Pinpoint the cell where the given text exists, returning its [X, Y] midpoint coordinate. 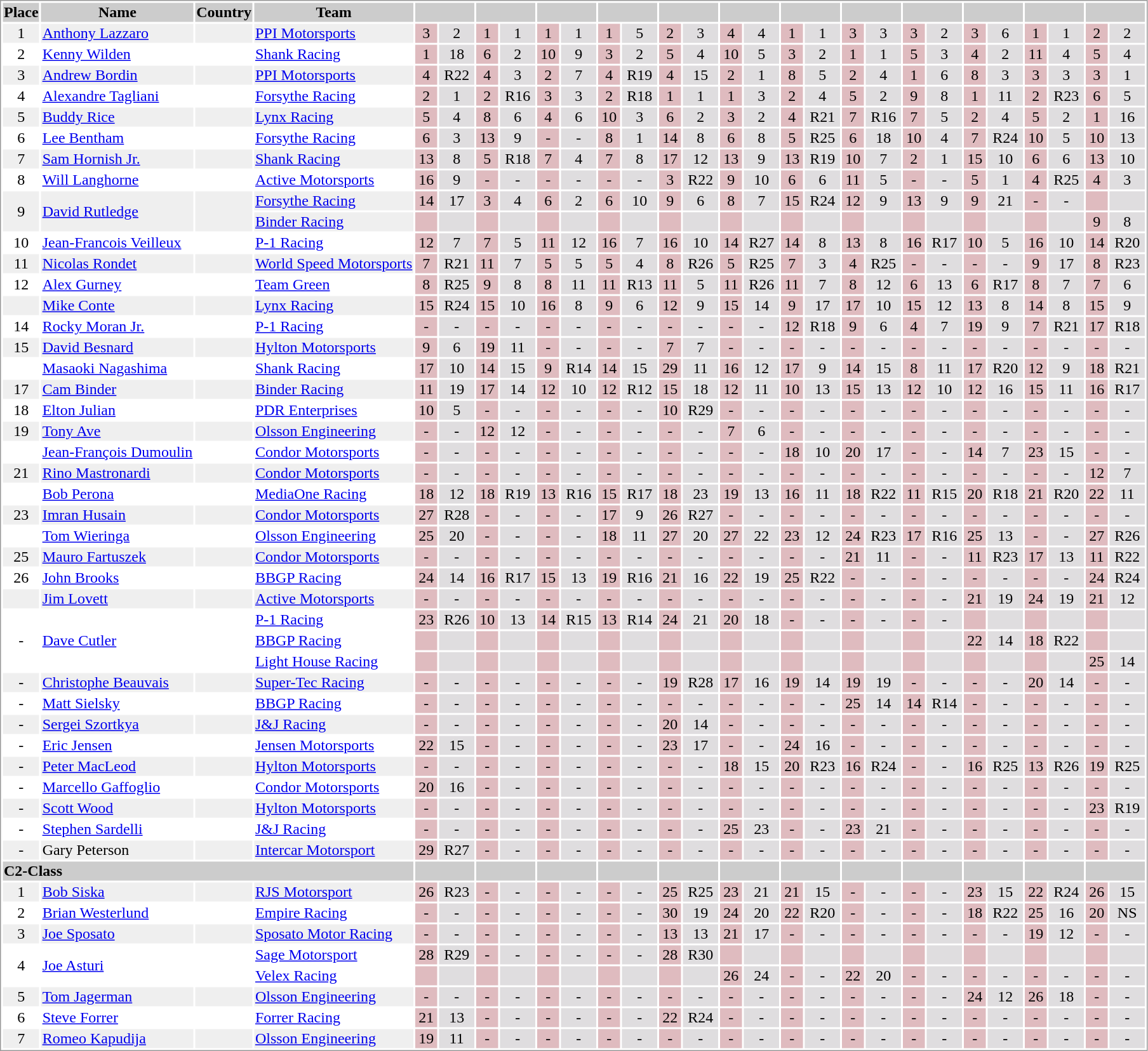
Elton Julian [117, 411]
C2-Class [208, 871]
Super-Tec Racing [333, 682]
Cam Binder [117, 389]
Masaoki Nagashima [117, 369]
Team Green [333, 285]
Brian Westerlund [117, 913]
R30 [701, 955]
Stephen Sardelli [117, 830]
David Rutledge [117, 212]
Forrer Racing [333, 1017]
R12 [640, 389]
Bob Siska [117, 892]
Nicolas Rondet [117, 263]
Alex Gurney [117, 285]
Mike Conte [117, 305]
RJS Motorsport [333, 892]
Dave Cutler [117, 641]
Kenny Wilden [117, 54]
World Speed Motorsports [333, 263]
Light House Racing [333, 662]
Gary Peterson [117, 850]
Tony Ave [117, 431]
Sam Hornish Jr. [117, 159]
Lee Bentham [117, 138]
Jean-François Dumoulin [117, 453]
Anthony Lazzaro [117, 34]
R13 [640, 285]
Eric Jensen [117, 746]
Alexandre Tagliani [117, 96]
Sage Motorsport [333, 955]
Bob Perona [117, 494]
Velex Racing [333, 975]
Country [224, 12]
Matt Sielsky [117, 704]
Place [21, 12]
Scott Wood [117, 808]
Tom Wieringa [117, 536]
30 [671, 913]
Empire Racing [333, 913]
Joe Sposato [117, 934]
Jean-Francois Veilleux [117, 243]
Will Langhorne [117, 180]
Marcello Gaffoglio [117, 788]
MediaOne Racing [333, 494]
David Besnard [117, 347]
John Brooks [117, 578]
Buddy Rice [117, 117]
Peter MacLeod [117, 766]
PDR Enterprises [333, 411]
Jensen Motorsports [333, 746]
Imran Husain [117, 515]
Team [333, 12]
Joe Asturi [117, 966]
Name [117, 12]
Rino Mastronardi [117, 473]
Intercar Motorsport [333, 850]
Sergei Szortkya [117, 724]
Rocky Moran Jr. [117, 327]
Christophe Beauvais [117, 682]
Steve Forrer [117, 1017]
NS [1128, 913]
Andrew Bordin [117, 76]
Mauro Fartuszek [117, 557]
Tom Jagerman [117, 997]
Romeo Kapudija [117, 1039]
Jim Lovett [117, 598]
Sposato Motor Racing [333, 934]
